Provide the [x, y] coordinate of the cell's center where the given text is located.  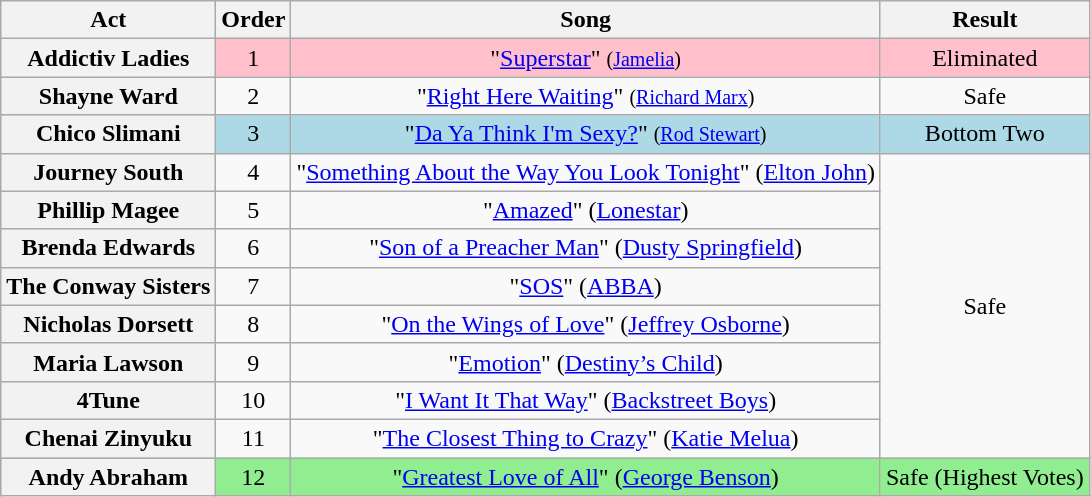
"SOS" (ABBA) [586, 286]
"Superstar" (Jamelia) [586, 58]
4 [254, 172]
9 [254, 362]
3 [254, 134]
Song [586, 20]
Andy Abraham [108, 477]
"Son of a Preacher Man" (Dusty Springfield) [586, 248]
"Something About the Way You Look Tonight" (Elton John) [586, 172]
"I Want It That Way" (Backstreet Boys) [586, 400]
Chico Slimani [108, 134]
Maria Lawson [108, 362]
"Emotion" (Destiny’s Child) [586, 362]
Nicholas Dorsett [108, 324]
"Right Here Waiting" (Richard Marx) [586, 96]
Addictiv Ladies [108, 58]
5 [254, 210]
"Amazed" (Lonestar) [586, 210]
Chenai Zinyuku [108, 438]
Order [254, 20]
8 [254, 324]
1 [254, 58]
Safe (Highest Votes) [984, 477]
Phillip Magee [108, 210]
12 [254, 477]
"Greatest Love of All" (George Benson) [586, 477]
7 [254, 286]
2 [254, 96]
"On the Wings of Love" (Jeffrey Osborne) [586, 324]
4Tune [108, 400]
10 [254, 400]
Result [984, 20]
Bottom Two [984, 134]
Journey South [108, 172]
Brenda Edwards [108, 248]
The Conway Sisters [108, 286]
Shayne Ward [108, 96]
Act [108, 20]
6 [254, 248]
11 [254, 438]
Eliminated [984, 58]
"The Closest Thing to Crazy" (Katie Melua) [586, 438]
"Da Ya Think I'm Sexy?" (Rod Stewart) [586, 134]
